Identify which cell holds the provided text, then report its (x, y) central coordinate. 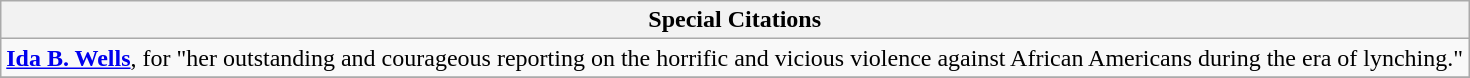
Special Citations (735, 20)
